Search for the cell housing the specified text and yield its (x, y) center coordinate. 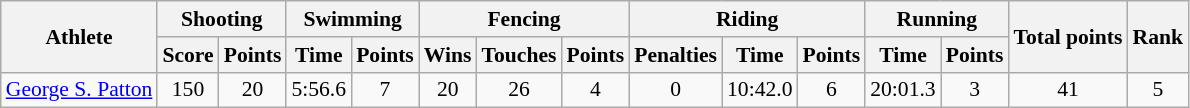
Rank (1158, 36)
41 (1068, 90)
Touches (520, 55)
George S. Patton (80, 90)
Fencing (524, 19)
10:42.0 (760, 90)
Score (188, 55)
0 (676, 90)
5:56.6 (318, 90)
3 (975, 90)
20:01.3 (902, 90)
26 (520, 90)
Athlete (80, 36)
Total points (1068, 36)
7 (385, 90)
Swimming (352, 19)
6 (832, 90)
150 (188, 90)
Riding (747, 19)
Running (936, 19)
5 (1158, 90)
Wins (448, 55)
Shooting (222, 19)
Penalties (676, 55)
4 (595, 90)
